Extract the [X, Y] coordinate from the center of the cell holding the provided text.  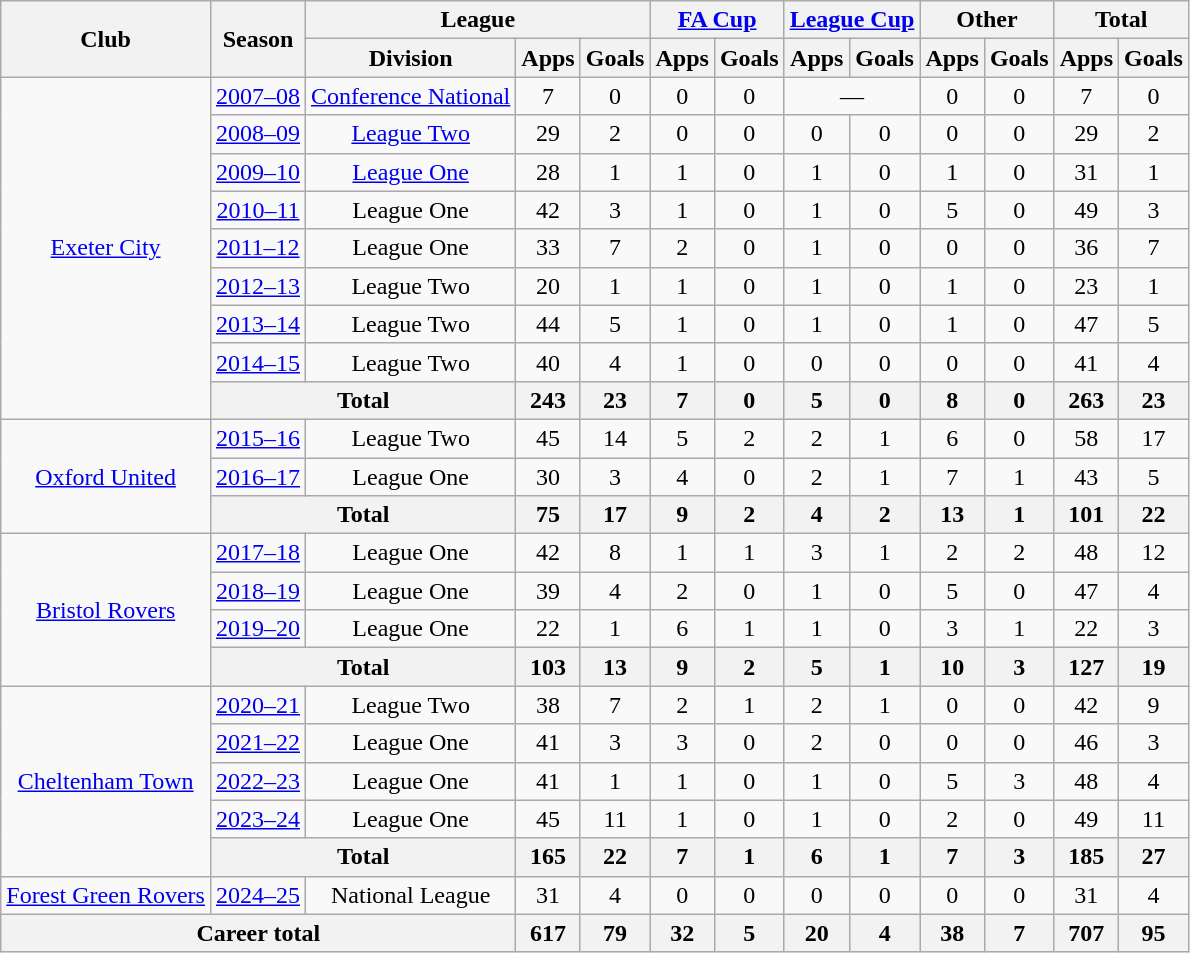
2019–20 [258, 629]
— [852, 96]
League Cup [852, 20]
263 [1086, 400]
95 [1154, 933]
14 [615, 438]
101 [1086, 515]
Career total [258, 933]
Oxford United [106, 476]
10 [952, 667]
Forest Green Rovers [106, 895]
617 [548, 933]
127 [1086, 667]
2023–24 [258, 819]
2013–14 [258, 324]
2010–11 [258, 210]
36 [1086, 248]
2012–13 [258, 286]
707 [1086, 933]
40 [548, 362]
Cheltenham Town [106, 781]
2011–12 [258, 248]
19 [1154, 667]
46 [1086, 743]
28 [548, 172]
43 [1086, 477]
Exeter City [106, 248]
12 [1154, 553]
Division [411, 58]
2007–08 [258, 96]
2018–19 [258, 591]
32 [682, 933]
2015–16 [258, 438]
League [478, 20]
2024–25 [258, 895]
243 [548, 400]
Season [258, 39]
Other [987, 20]
44 [548, 324]
2009–10 [258, 172]
Bristol Rovers [106, 610]
2020–21 [258, 705]
2022–23 [258, 781]
185 [1086, 857]
Conference National [411, 96]
2016–17 [258, 477]
2017–18 [258, 553]
27 [1154, 857]
39 [548, 591]
2008–09 [258, 134]
33 [548, 248]
103 [548, 667]
58 [1086, 438]
75 [548, 515]
2021–22 [258, 743]
National League [411, 895]
Club [106, 39]
30 [548, 477]
79 [615, 933]
2014–15 [258, 362]
FA Cup [717, 20]
165 [548, 857]
